Return the [X, Y] coordinate for the center point of the cell that contains the specified text.  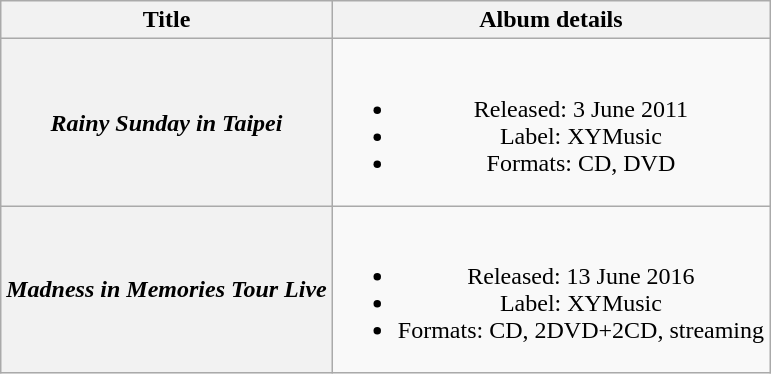
Rainy Sunday in Taipei [167, 122]
Released: 3 June 2011Label: XYMusicFormats: CD, DVD [550, 122]
Released: 13 June 2016Label: XYMusicFormats: CD, 2DVD+2CD, streaming [550, 290]
Album details [550, 20]
Madness in Memories Tour Live [167, 290]
Title [167, 20]
